Identify which cell holds the provided text, then report its (x, y) central coordinate. 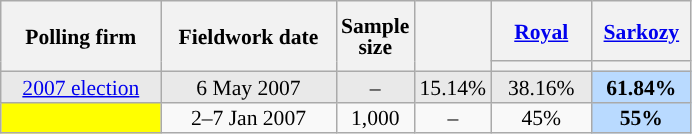
Polling firm (81, 36)
Sarkozy (641, 31)
15.14% (452, 86)
45% (541, 118)
Samplesize (375, 36)
55% (641, 118)
2007 election (81, 86)
1,000 (375, 118)
38.16% (541, 86)
Fieldwork date (248, 36)
61.84% (641, 86)
Royal (541, 31)
6 May 2007 (248, 86)
2–7 Jan 2007 (248, 118)
